Determine the [x, y] coordinate at the center of the cell enclosing the given text.  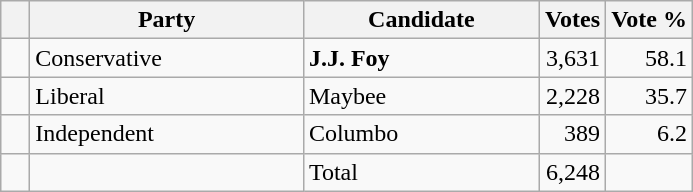
Maybee [421, 96]
Liberal [167, 96]
Independent [167, 134]
3,631 [572, 58]
Vote % [650, 20]
6.2 [650, 134]
Candidate [421, 20]
389 [572, 134]
Party [167, 20]
58.1 [650, 58]
35.7 [650, 96]
6,248 [572, 172]
Total [421, 172]
J.J. Foy [421, 58]
Conservative [167, 58]
Columbo [421, 134]
Votes [572, 20]
2,228 [572, 96]
